Scan for the cell matching the given text and deliver its (x, y) coordinate at center. 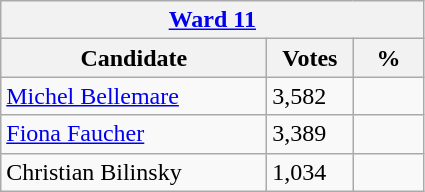
Candidate (134, 58)
Christian Bilinsky (134, 172)
Ward 11 (212, 20)
Michel Bellemare (134, 96)
% (388, 58)
Fiona Faucher (134, 134)
3,582 (310, 96)
1,034 (310, 172)
3,389 (310, 134)
Votes (310, 58)
